Return (x, y) of the center of cell containing provided text 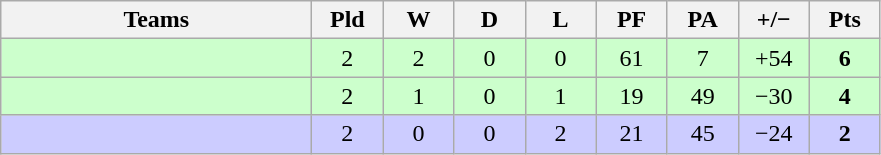
19 (632, 96)
PF (632, 20)
Pld (348, 20)
−30 (774, 96)
+54 (774, 58)
−24 (774, 134)
61 (632, 58)
4 (844, 96)
7 (702, 58)
45 (702, 134)
21 (632, 134)
6 (844, 58)
Teams (156, 20)
D (490, 20)
PA (702, 20)
L (560, 20)
Pts (844, 20)
+/− (774, 20)
W (418, 20)
49 (702, 96)
